Return [x, y] of the center of cell containing provided text 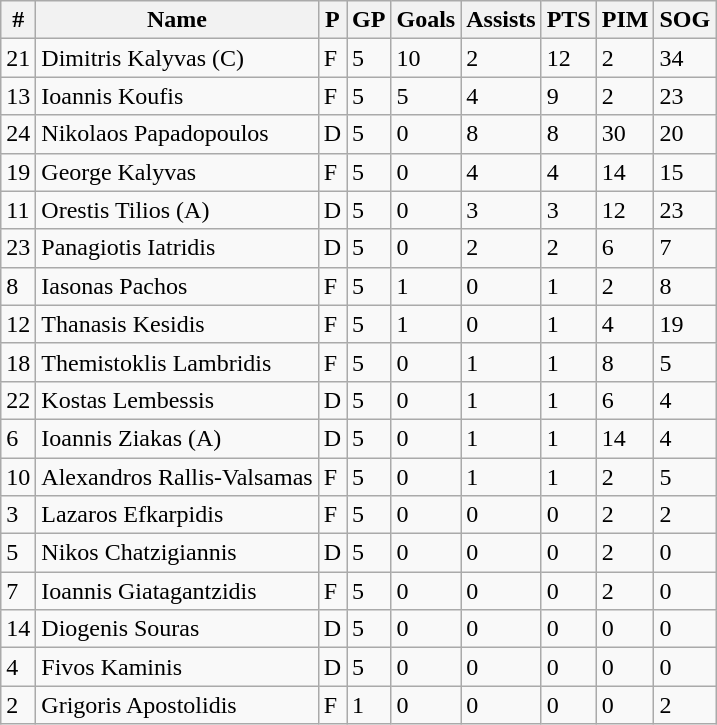
22 [18, 400]
30 [625, 134]
20 [685, 134]
Panagiotis Iatridis [177, 248]
Assists [501, 20]
Dimitris Kalyvas (C) [177, 58]
Iasonas Pachos [177, 286]
PIM [625, 20]
PTS [568, 20]
13 [18, 96]
Ioannis Giatagantzidis [177, 591]
Ioannis Ziakas (A) [177, 438]
Ioannis Koufis [177, 96]
Grigoris Apostolidis [177, 705]
SOG [685, 20]
George Kalyvas [177, 172]
9 [568, 96]
21 [18, 58]
24 [18, 134]
Nikos Chatzigiannis [177, 553]
11 [18, 210]
P [332, 20]
Name [177, 20]
Lazaros Efkarpidis [177, 515]
Alexandros Rallis-Valsamas [177, 477]
Themistoklis Lambridis [177, 362]
Fivos Kaminis [177, 667]
Thanasis Kesidis [177, 324]
Goals [426, 20]
Diogenis Souras [177, 629]
18 [18, 362]
34 [685, 58]
Nikolaos Papadopoulos [177, 134]
Kostas Lembessis [177, 400]
GP [369, 20]
# [18, 20]
Orestis Tilios (A) [177, 210]
15 [685, 172]
